From the cell containing the given text, extract its center point as (X, Y) coordinate. 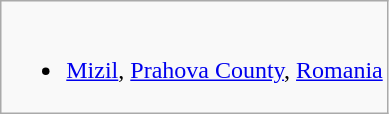
Mizil, Prahova County, Romania (194, 58)
